Pinpoint the cell where the given text exists, returning its [x, y] midpoint coordinate. 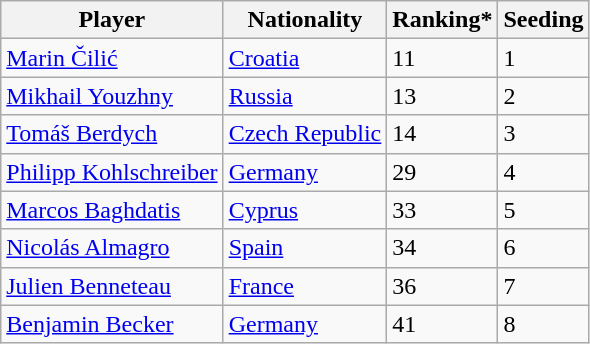
34 [442, 248]
Philipp Kohlschreiber [112, 172]
France [305, 286]
11 [442, 58]
Marcos Baghdatis [112, 210]
5 [544, 210]
Russia [305, 96]
Marin Čilić [112, 58]
4 [544, 172]
2 [544, 96]
Seeding [544, 20]
Czech Republic [305, 134]
41 [442, 324]
13 [442, 96]
8 [544, 324]
36 [442, 286]
7 [544, 286]
Tomáš Berdych [112, 134]
Ranking* [442, 20]
Mikhail Youzhny [112, 96]
Spain [305, 248]
29 [442, 172]
Nicolás Almagro [112, 248]
3 [544, 134]
Player [112, 20]
Nationality [305, 20]
14 [442, 134]
Julien Benneteau [112, 286]
Cyprus [305, 210]
33 [442, 210]
Croatia [305, 58]
Benjamin Becker [112, 324]
6 [544, 248]
1 [544, 58]
